Find where the given text appears and provide that cell's center as (x, y) coordinate. 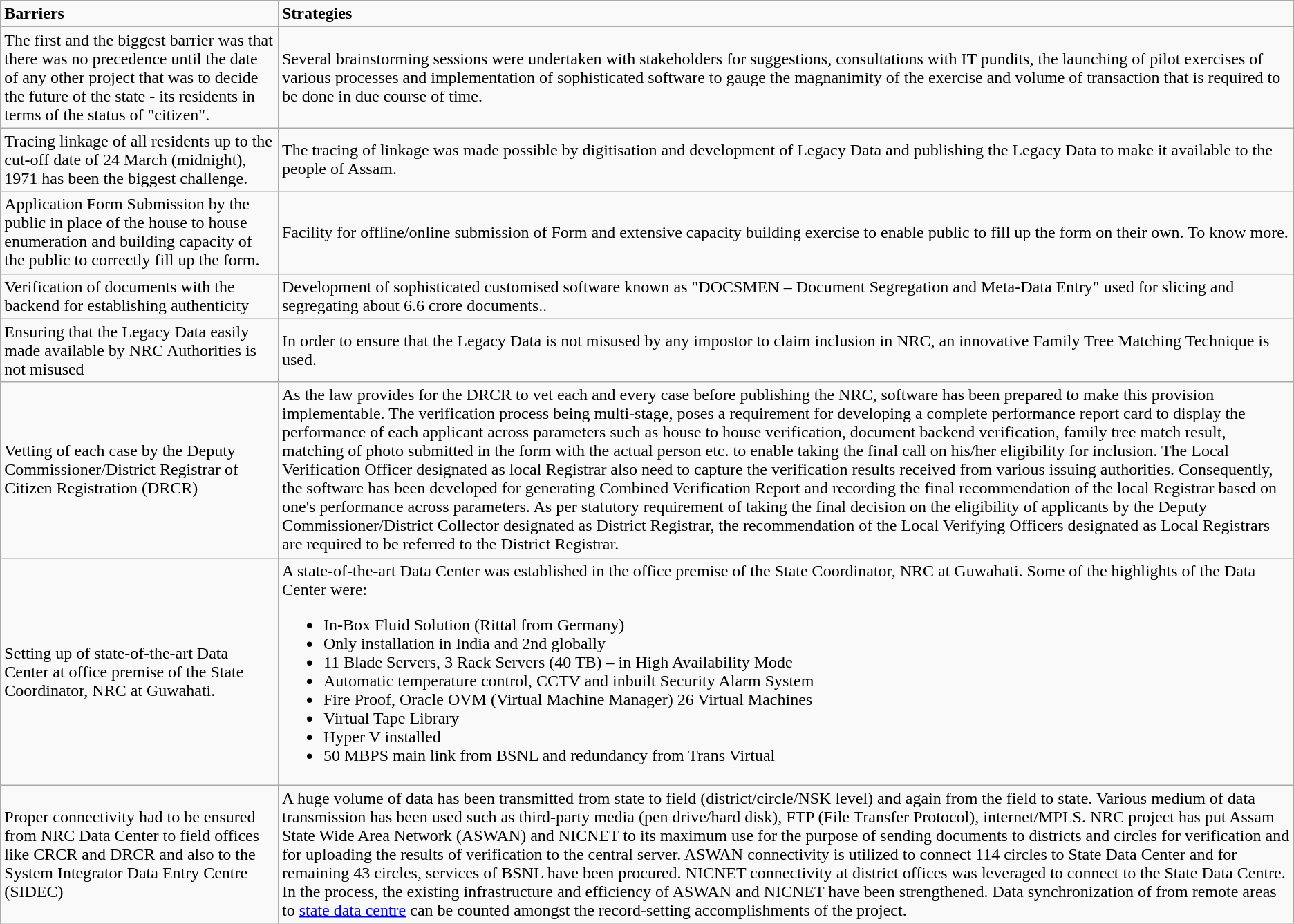
Tracing linkage of all residents up to the cut-off date of 24 March (midnight), 1971 has been the biggest challenge. (140, 160)
Setting up of state-of-the-art Data Center at office premise of the State Coordinator, NRC at Guwahati. (140, 672)
Ensuring that the Legacy Data easily made available by NRC Authorities is not misused (140, 350)
Vetting of each case by the Deputy Commissioner/District Registrar of Citizen Registration (DRCR) (140, 470)
Verification of documents with the backend for establishing authenticity (140, 296)
Barriers (140, 14)
Strategies (785, 14)
